Return the [X, Y] coordinate for the center point of the cell that contains the specified text.  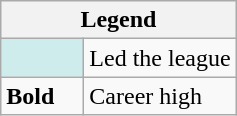
Led the league [160, 58]
Career high [160, 96]
Legend [118, 20]
Bold [42, 96]
